From the cell containing the given text, extract its center point as (X, Y) coordinate. 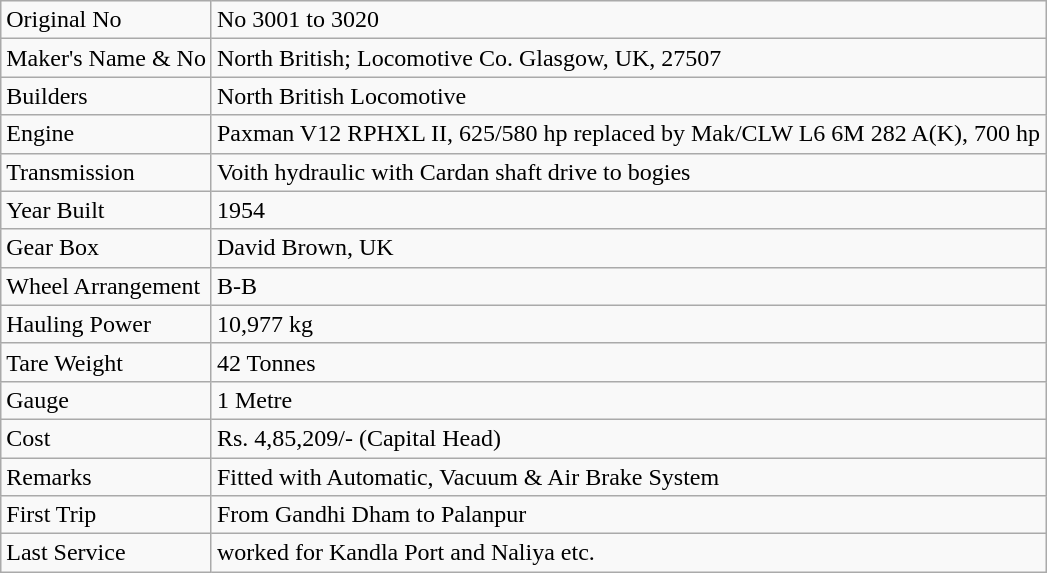
Year Built (106, 210)
Builders (106, 96)
First Trip (106, 515)
Paxman V12 RPHXL II, 625/580 hp replaced by Mak/CLW L6 6M 282 A(K), 700 hp (628, 134)
Gear Box (106, 248)
Transmission (106, 172)
1954 (628, 210)
North British Locomotive (628, 96)
Rs. 4,85,209/- (Capital Head) (628, 438)
From Gandhi Dham to Palanpur (628, 515)
Voith hydraulic with Cardan shaft drive to bogies (628, 172)
Maker's Name & No (106, 58)
Hauling Power (106, 324)
David Brown, UK (628, 248)
42 Tonnes (628, 362)
Cost (106, 438)
1 Metre (628, 400)
Remarks (106, 477)
North British; Locomotive Co. Glasgow, UK, 27507 (628, 58)
Original No (106, 20)
B-B (628, 286)
10,977 kg (628, 324)
Gauge (106, 400)
Engine (106, 134)
worked for Kandla Port and Naliya etc. (628, 553)
Tare Weight (106, 362)
No 3001 to 3020 (628, 20)
Fitted with Automatic, Vacuum & Air Brake System (628, 477)
Wheel Arrangement (106, 286)
Last Service (106, 553)
